Identify which cell holds the provided text, then report its [x, y] central coordinate. 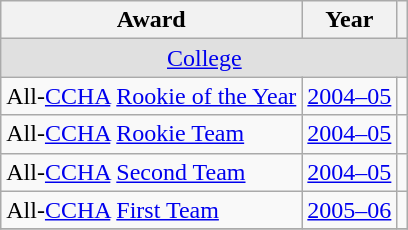
2005–06 [350, 210]
Award [152, 20]
All-CCHA Second Team [152, 172]
College [204, 58]
All-CCHA Rookie Team [152, 134]
Year [350, 20]
All-CCHA Rookie of the Year [152, 96]
All-CCHA First Team [152, 210]
